Detect which cell encompasses the target text, then output its (X, Y) center coordinate. 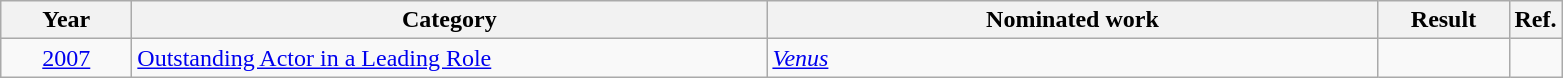
Ref. (1536, 20)
Category (450, 20)
Nominated work (1072, 20)
Outstanding Actor in a Leading Role (450, 58)
Year (66, 20)
2007 (66, 58)
Venus (1072, 58)
Result (1444, 20)
